Return the (x, y) coordinate for the center point of the cell that contains the specified text.  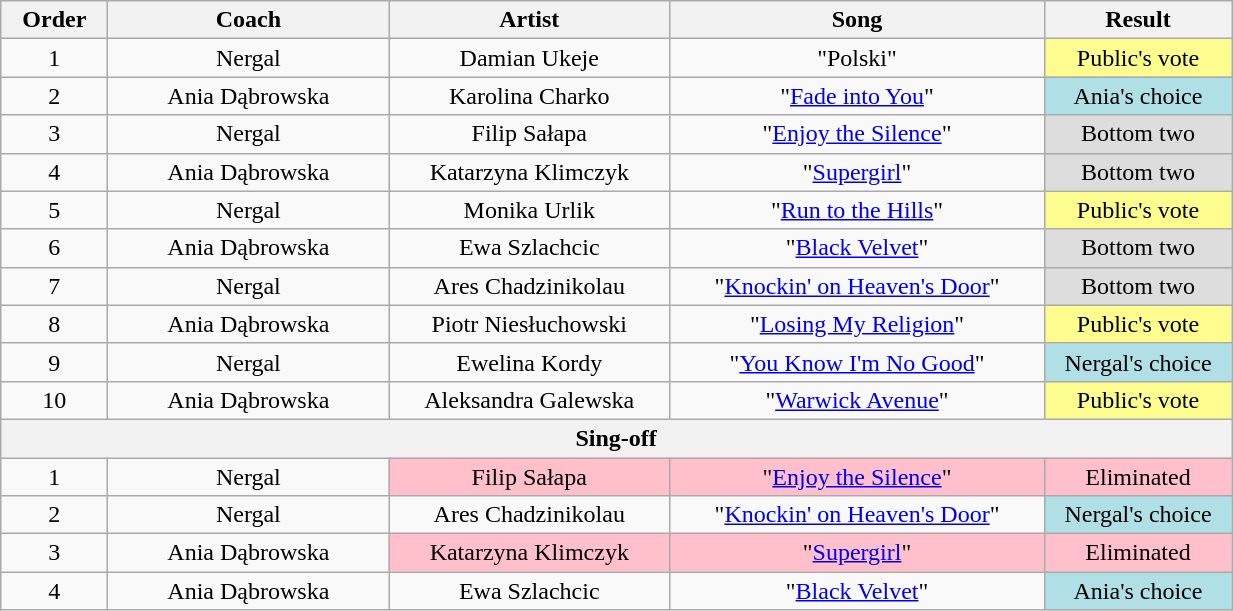
8 (54, 324)
Order (54, 20)
Artist (530, 20)
"Run to the Hills" (858, 210)
Aleksandra Galewska (530, 400)
Result (1138, 20)
10 (54, 400)
"Fade into You" (858, 96)
Monika Urlik (530, 210)
6 (54, 248)
Damian Ukeje (530, 58)
Coach (248, 20)
5 (54, 210)
"Losing My Religion" (858, 324)
"You Know I'm No Good" (858, 362)
"Polski" (858, 58)
Song (858, 20)
Ewelina Kordy (530, 362)
Piotr Niesłuchowski (530, 324)
9 (54, 362)
"Warwick Avenue" (858, 400)
Karolina Charko (530, 96)
Sing-off (616, 438)
7 (54, 286)
